Find where the given text appears and provide that cell's center as (X, Y) coordinate. 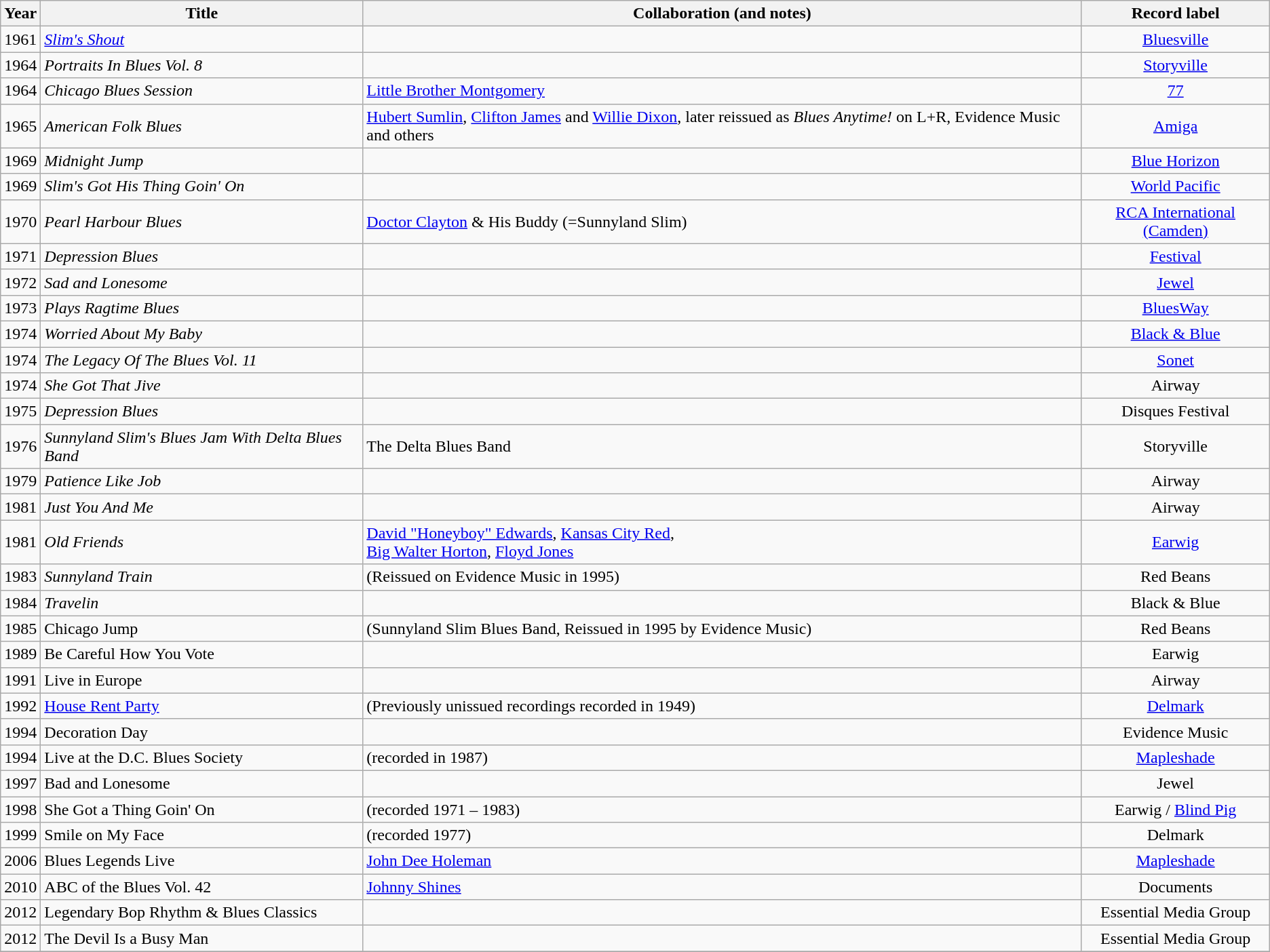
Portraits In Blues Vol. 8 (202, 65)
Decoration Day (202, 732)
1975 (20, 412)
She Got a Thing Goin' On (202, 809)
Chicago Blues Session (202, 91)
Just You And Me (202, 507)
Evidence Music (1175, 732)
Sad and Lonesome (202, 282)
House Rent Party (202, 706)
1970 (20, 221)
1983 (20, 577)
Patience Like Job (202, 481)
1991 (20, 680)
Be Careful How You Vote (202, 654)
1985 (20, 629)
Slim's Got His Thing Goin' On (202, 186)
John Dee Holeman (722, 861)
Record label (1175, 14)
(Sunnyland Slim Blues Band, Reissued in 1995 by Evidence Music) (722, 629)
1961 (20, 39)
1973 (20, 308)
77 (1175, 91)
The Delta Blues Band (722, 446)
Title (202, 14)
Blue Horizon (1175, 161)
1984 (20, 603)
Old Friends (202, 542)
World Pacific (1175, 186)
Doctor Clayton & His Buddy (=Sunnyland Slim) (722, 221)
(Reissued on Evidence Music in 1995) (722, 577)
Blues Legends Live (202, 861)
Documents (1175, 887)
Sonet (1175, 360)
(recorded in 1987) (722, 757)
(Previously unissued recordings recorded in 1949) (722, 706)
Earwig / Blind Pig (1175, 809)
Smile on My Face (202, 835)
1999 (20, 835)
The Devil Is a Busy Man (202, 938)
Legendary Bop Rhythm & Blues Classics (202, 913)
(recorded 1977) (722, 835)
1965 (20, 126)
1971 (20, 256)
Amiga (1175, 126)
Live in Europe (202, 680)
(recorded 1971 – 1983) (722, 809)
Sunnyland Slim's Blues Jam With Delta Blues Band (202, 446)
American Folk Blues (202, 126)
Year (20, 14)
RCA International (Camden) (1175, 221)
Bad and Lonesome (202, 783)
2006 (20, 861)
1976 (20, 446)
Sunnyland Train (202, 577)
Bluesville (1175, 39)
ABC of the Blues Vol. 42 (202, 887)
Slim's Shout (202, 39)
Disques Festival (1175, 412)
Chicago Jump (202, 629)
The Legacy Of The Blues Vol. 11 (202, 360)
Collaboration (and notes) (722, 14)
Plays Ragtime Blues (202, 308)
BluesWay (1175, 308)
1998 (20, 809)
1972 (20, 282)
1989 (20, 654)
2010 (20, 887)
Pearl Harbour Blues (202, 221)
Little Brother Montgomery (722, 91)
Hubert Sumlin, Clifton James and Willie Dixon, later reissued as Blues Anytime! on L+R, Evidence Music and others (722, 126)
She Got That Jive (202, 386)
Travelin (202, 603)
Worried About My Baby (202, 334)
David "Honeyboy" Edwards, Kansas City Red,Big Walter Horton, Floyd Jones (722, 542)
Live at the D.C. Blues Society (202, 757)
1992 (20, 706)
1997 (20, 783)
Midnight Jump (202, 161)
Johnny Shines (722, 887)
Festival (1175, 256)
1979 (20, 481)
